Locate the cell with the specified text and output its [X, Y] center coordinate. 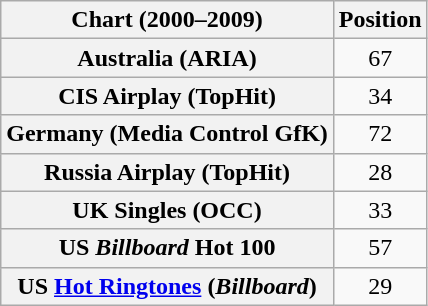
US Hot Ringtones (Billboard) [168, 286]
Germany (Media Control GfK) [168, 134]
Position [380, 20]
57 [380, 248]
Australia (ARIA) [168, 58]
CIS Airplay (TopHit) [168, 96]
Chart (2000–2009) [168, 20]
72 [380, 134]
UK Singles (OCC) [168, 210]
33 [380, 210]
67 [380, 58]
US Billboard Hot 100 [168, 248]
Russia Airplay (TopHit) [168, 172]
28 [380, 172]
34 [380, 96]
29 [380, 286]
